Pinpoint the cell where the given text exists, returning its (x, y) midpoint coordinate. 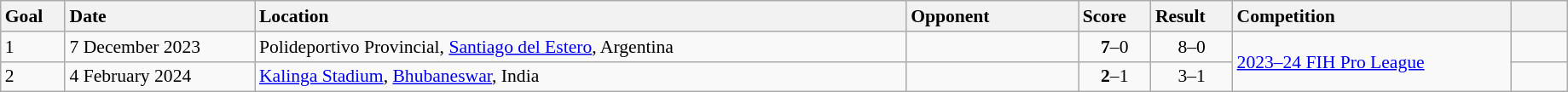
8–0 (1192, 47)
2023–24 FIH Pro League (1373, 61)
Kalinga Stadium, Bhubaneswar, India (581, 77)
3–1 (1192, 77)
Polideportivo Provincial, Santiago del Estero, Argentina (581, 47)
Result (1192, 16)
Date (159, 16)
7–0 (1115, 47)
Competition (1373, 16)
2–1 (1115, 77)
2 (33, 77)
Goal (33, 16)
Score (1115, 16)
1 (33, 47)
7 December 2023 (159, 47)
Opponent (992, 16)
4 February 2024 (159, 77)
Location (581, 16)
